Scan for the cell matching the given text and deliver its (X, Y) coordinate at center. 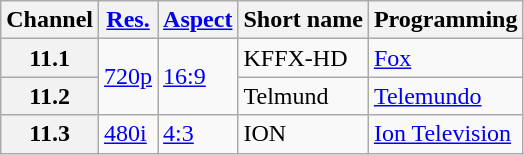
Channel (50, 20)
Programming (446, 20)
Telmund (303, 96)
Ion Television (446, 134)
Fox (446, 58)
480i (128, 134)
720p (128, 77)
KFFX-HD (303, 58)
16:9 (198, 77)
Res. (128, 20)
4:3 (198, 134)
11.2 (50, 96)
Aspect (198, 20)
11.3 (50, 134)
11.1 (50, 58)
ION (303, 134)
Short name (303, 20)
Telemundo (446, 96)
